Scan for the cell matching the given text and deliver its (x, y) coordinate at center. 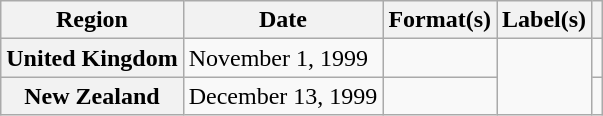
Region (92, 20)
Format(s) (440, 20)
Date (283, 20)
December 13, 1999 (283, 96)
Label(s) (544, 20)
November 1, 1999 (283, 58)
United Kingdom (92, 58)
New Zealand (92, 96)
